Determine the (x, y) coordinate at the center of the cell enclosing the given text.  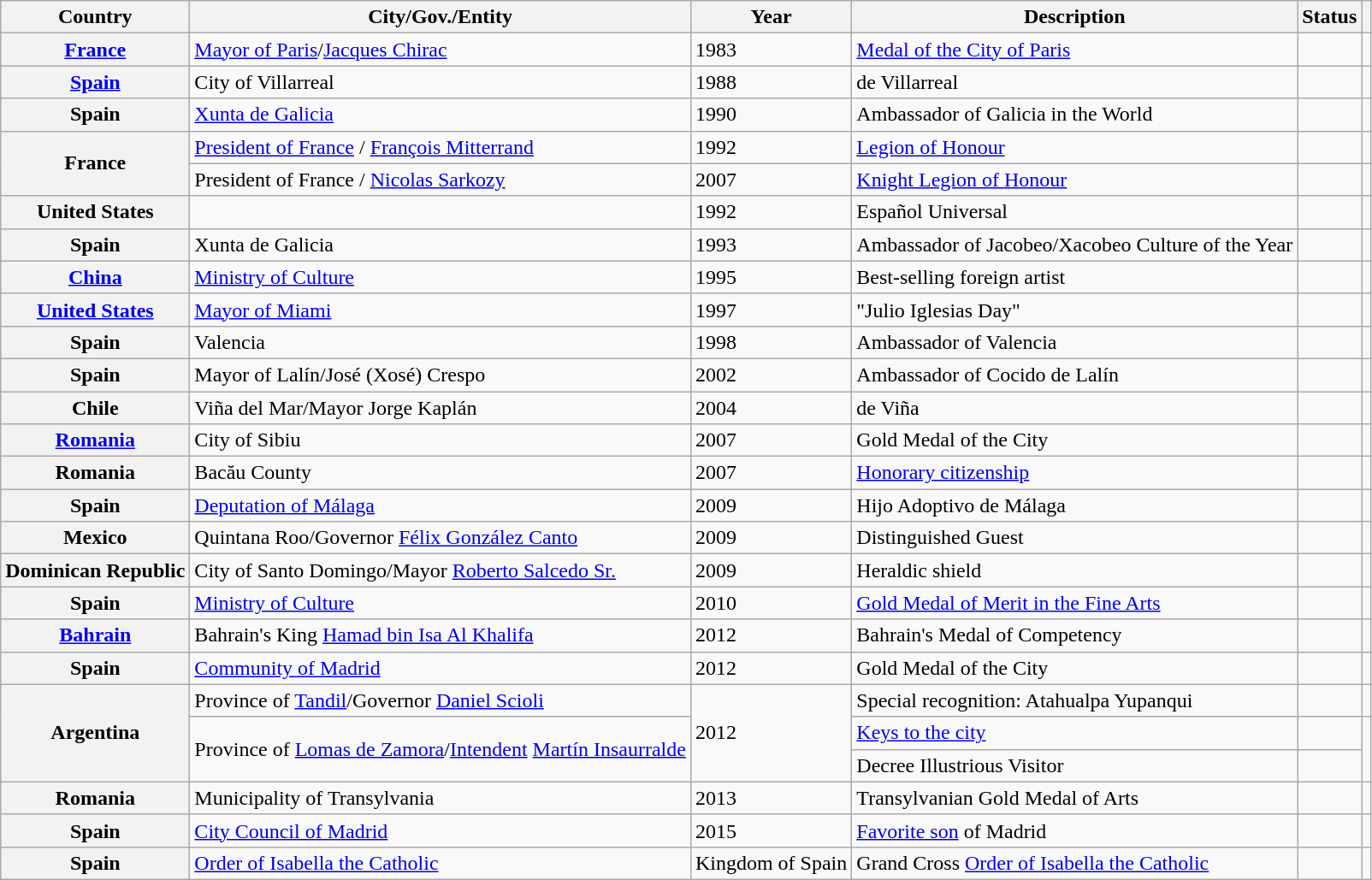
de Viña (1074, 408)
de Villarreal (1074, 82)
President of France / Nicolas Sarkozy (441, 180)
Community of Madrid (441, 668)
1995 (771, 277)
Mexico (96, 538)
Country (96, 17)
Dominican Republic (96, 570)
Bacău County (441, 473)
Hijo Adoptivo de Málaga (1074, 505)
Province of Lomas de Zamora/Intendent Martín Insaurralde (441, 749)
Order of Isabella the Catholic (441, 863)
Favorite son of Madrid (1074, 830)
1988 (771, 82)
Argentina (96, 733)
Medal of the City of Paris (1074, 50)
Honorary citizenship (1074, 473)
Viña del Mar/Mayor Jorge Kaplán (441, 408)
1998 (771, 342)
City Council of Madrid (441, 830)
Best-selling foreign artist (1074, 277)
Knight Legion of Honour (1074, 180)
Keys to the city (1074, 733)
1990 (771, 115)
2002 (771, 375)
Province of Tandil/Governor Daniel Scioli (441, 700)
1993 (771, 245)
Valencia (441, 342)
Bahrain (96, 635)
Transylvanian Gold Medal of Arts (1074, 798)
Mayor of Lalín/José (Xosé) Crespo (441, 375)
Kingdom of Spain (771, 863)
Year (771, 17)
Status (1329, 17)
Ambassador of Cocido de Lalín (1074, 375)
2004 (771, 408)
1983 (771, 50)
City of Santo Domingo/Mayor Roberto Salcedo Sr. (441, 570)
1997 (771, 310)
2015 (771, 830)
City of Sibiu (441, 440)
Description (1074, 17)
Grand Cross Order of Isabella the Catholic (1074, 863)
Municipality of Transylvania (441, 798)
Deputation of Málaga (441, 505)
2013 (771, 798)
2010 (771, 603)
Chile (96, 408)
Distinguished Guest (1074, 538)
Español Universal (1074, 212)
Special recognition: Atahualpa Yupanqui (1074, 700)
Bahrain's Medal of Competency (1074, 635)
China (96, 277)
Ambassador of Jacobeo/Xacobeo Culture of the Year (1074, 245)
Ambassador of Galicia in the World (1074, 115)
"Julio Iglesias Day" (1074, 310)
Mayor of Miami (441, 310)
Quintana Roo/Governor Félix González Canto (441, 538)
Legion of Honour (1074, 147)
Bahrain's King Hamad bin Isa Al Khalifa (441, 635)
City of Villarreal (441, 82)
Gold Medal of Merit in the Fine Arts (1074, 603)
City/Gov./Entity (441, 17)
Ambassador of Valencia (1074, 342)
Mayor of Paris/Jacques Chirac (441, 50)
Decree Illustrious Visitor (1074, 765)
Heraldic shield (1074, 570)
President of France / François Mitterrand (441, 147)
